Identify which cell holds the provided text, then report its [X, Y] central coordinate. 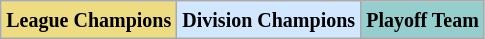
Division Champions [269, 20]
Playoff Team [423, 20]
League Champions [89, 20]
